Output the [X, Y] coordinate of the center of the cell containing the given text.  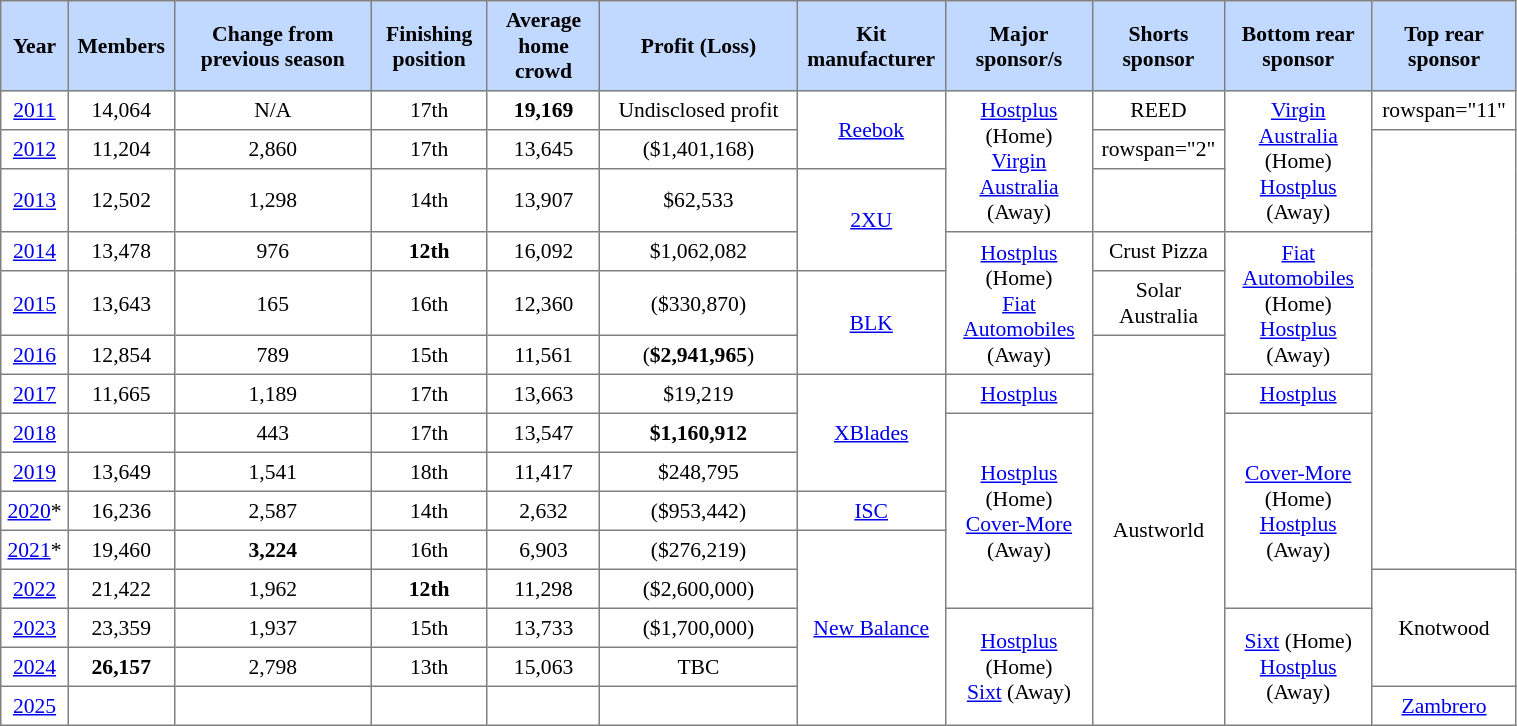
Members [121, 46]
TBC [698, 666]
2021* [34, 550]
13,478 [121, 252]
2013 [34, 200]
($1,700,000) [698, 628]
Kit manufacturer [872, 46]
Fiat Automobiles (Home) Hostplus (Away) [1298, 303]
($2,600,000) [698, 588]
2017 [34, 394]
1,937 [272, 628]
19,169 [544, 110]
BLK [872, 323]
rowspan="2" [1158, 150]
15,063 [544, 666]
19,460 [121, 550]
Bottom rear sponsor [1298, 46]
1,189 [272, 394]
Sixt (Home) Hostplus (Away) [1298, 666]
1,298 [272, 200]
N/A [272, 110]
13,907 [544, 200]
11,204 [121, 150]
165 [272, 303]
Finishing position [429, 46]
11,417 [544, 472]
2018 [34, 432]
443 [272, 432]
($276,219) [698, 550]
$248,795 [698, 472]
11,665 [121, 394]
13,733 [544, 628]
13,547 [544, 432]
Shorts sponsor [1158, 46]
Hostplus (Home) Virgin Australia (Away) [1020, 162]
($953,442) [698, 510]
2016 [34, 354]
($330,870) [698, 303]
2025 [34, 706]
Profit (Loss) [698, 46]
Hostplus (Home) Fiat Automobiles (Away) [1020, 303]
976 [272, 252]
2020* [34, 510]
12,502 [121, 200]
Cover-More (Home) Hostplus (Away) [1298, 510]
1,962 [272, 588]
Reebok [872, 130]
Change from previous season [272, 46]
2012 [34, 150]
11,298 [544, 588]
11,561 [544, 354]
1,541 [272, 472]
Zambrero [1444, 706]
21,422 [121, 588]
Hostplus (Home) Sixt (Away) [1020, 666]
16,092 [544, 252]
2023 [34, 628]
2,860 [272, 150]
ISC [872, 510]
13,649 [121, 472]
12,360 [544, 303]
Top rear sponsor [1444, 46]
2014 [34, 252]
2019 [34, 472]
14,064 [121, 110]
($1,401,168) [698, 150]
2,632 [544, 510]
$19,219 [698, 394]
16,236 [121, 510]
XBlades [872, 432]
Virgin Australia (Home) Hostplus (Away) [1298, 162]
($2,941,965) [698, 354]
12,854 [121, 354]
Crust Pizza [1158, 252]
$1,062,082 [698, 252]
13th [429, 666]
$62,533 [698, 200]
REED [1158, 110]
13,663 [544, 394]
18th [429, 472]
Knotwood [1444, 628]
$1,160,912 [698, 432]
Hostplus (Home) Cover-More (Away) [1020, 510]
6,903 [544, 550]
13,643 [121, 303]
2,587 [272, 510]
2015 [34, 303]
2024 [34, 666]
3,224 [272, 550]
2XU [872, 220]
Undisclosed profit [698, 110]
rowspan="11" [1444, 110]
Average home crowd [544, 46]
26,157 [121, 666]
Major sponsor/s [1020, 46]
2011 [34, 110]
2,798 [272, 666]
Austworld [1158, 530]
789 [272, 354]
Year [34, 46]
23,359 [121, 628]
New Balance [872, 628]
13,645 [544, 150]
2022 [34, 588]
Solar Australia [1158, 303]
